Pinpoint the cell where the given text exists, returning its [X, Y] midpoint coordinate. 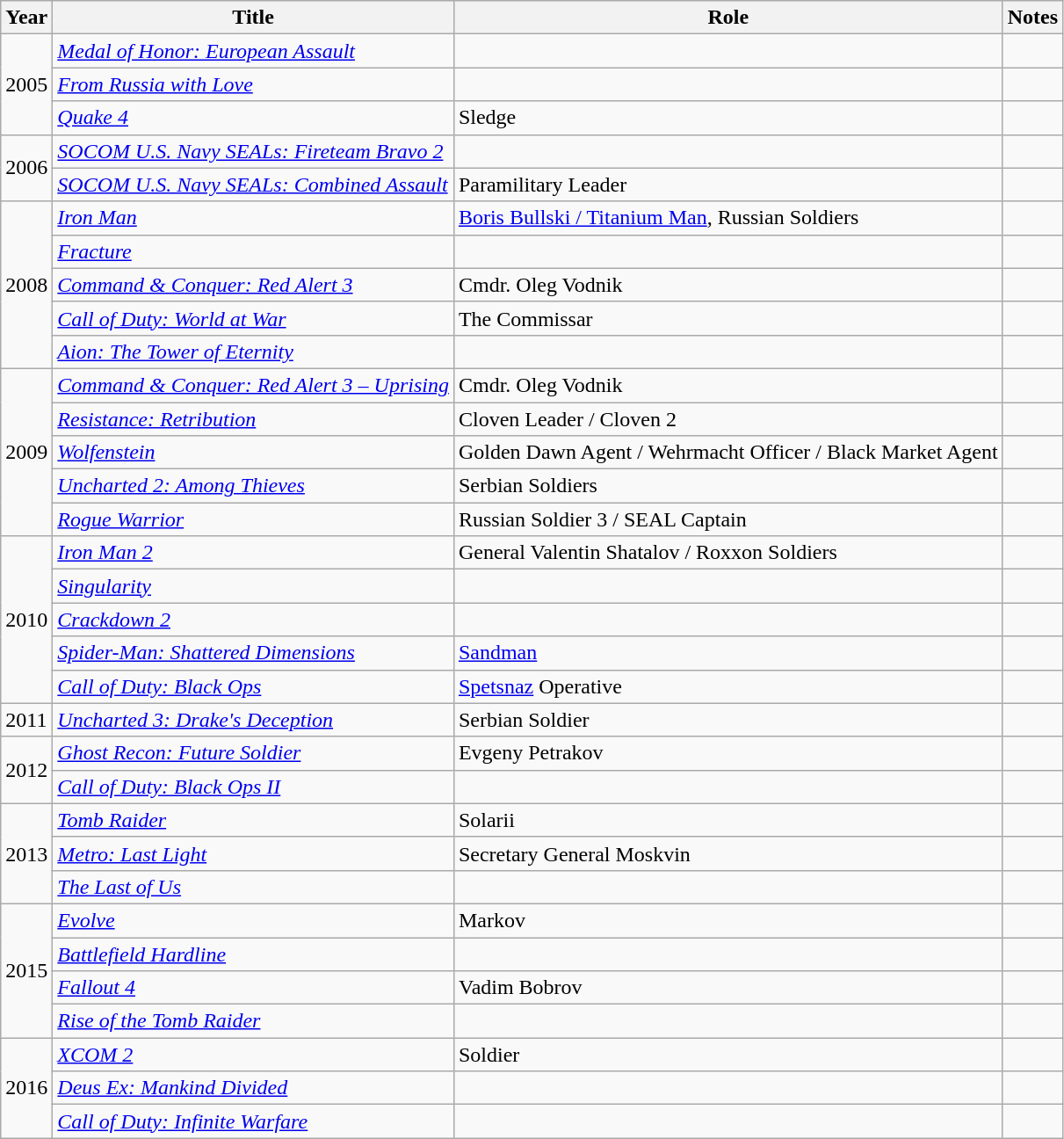
Crackdown 2 [253, 620]
Iron Man 2 [253, 553]
Uncharted 2: Among Thieves [253, 486]
Spetsnaz Operative [727, 686]
Command & Conquer: Red Alert 3 – Uprising [253, 385]
Call of Duty: Infinite Warfare [253, 1121]
Quake 4 [253, 118]
2006 [26, 168]
Role [727, 18]
Golden Dawn Agent / Wehrmacht Officer / Black Market Agent [727, 453]
Resistance: Retribution [253, 419]
Fracture [253, 251]
Aion: The Tower of Eternity [253, 352]
2005 [26, 84]
SOCOM U.S. Navy SEALs: Combined Assault [253, 185]
XCOM 2 [253, 1055]
Command & Conquer: Red Alert 3 [253, 285]
SOCOM U.S. Navy SEALs: Fireteam Bravo 2 [253, 151]
Iron Man [253, 218]
Markov [727, 920]
The Last of Us [253, 887]
Notes [1032, 18]
2016 [26, 1088]
Year [26, 18]
Sledge [727, 118]
Rogue Warrior [253, 519]
Boris Bullski / Titanium Man, Russian Soldiers [727, 218]
Sandman [727, 653]
Singularity [253, 586]
Serbian Soldier [727, 720]
Vadim Bobrov [727, 988]
Fallout 4 [253, 988]
Solarii [727, 820]
Battlefield Hardline [253, 954]
2012 [26, 770]
Serbian Soldiers [727, 486]
Paramilitary Leader [727, 185]
Ghost Recon: Future Soldier [253, 753]
Evgeny Petrakov [727, 753]
Call of Duty: Black Ops [253, 686]
From Russia with Love [253, 84]
Rise of the Tomb Raider [253, 1021]
2011 [26, 720]
Cloven Leader / Cloven 2 [727, 419]
Tomb Raider [253, 820]
Soldier [727, 1055]
2015 [26, 970]
Call of Duty: World at War [253, 318]
Metro: Last Light [253, 853]
Wolfenstein [253, 453]
Title [253, 18]
Spider-Man: Shattered Dimensions [253, 653]
General Valentin Shatalov / Roxxon Soldiers [727, 553]
Russian Soldier 3 / SEAL Captain [727, 519]
2008 [26, 285]
Medal of Honor: European Assault [253, 51]
Uncharted 3: Drake's Deception [253, 720]
Call of Duty: Black Ops II [253, 787]
The Commissar [727, 318]
2013 [26, 853]
2009 [26, 452]
Evolve [253, 920]
2010 [26, 620]
Deus Ex: Mankind Divided [253, 1088]
Secretary General Moskvin [727, 853]
